Provide the (X, Y) coordinate of the cell's center where the given text is located.  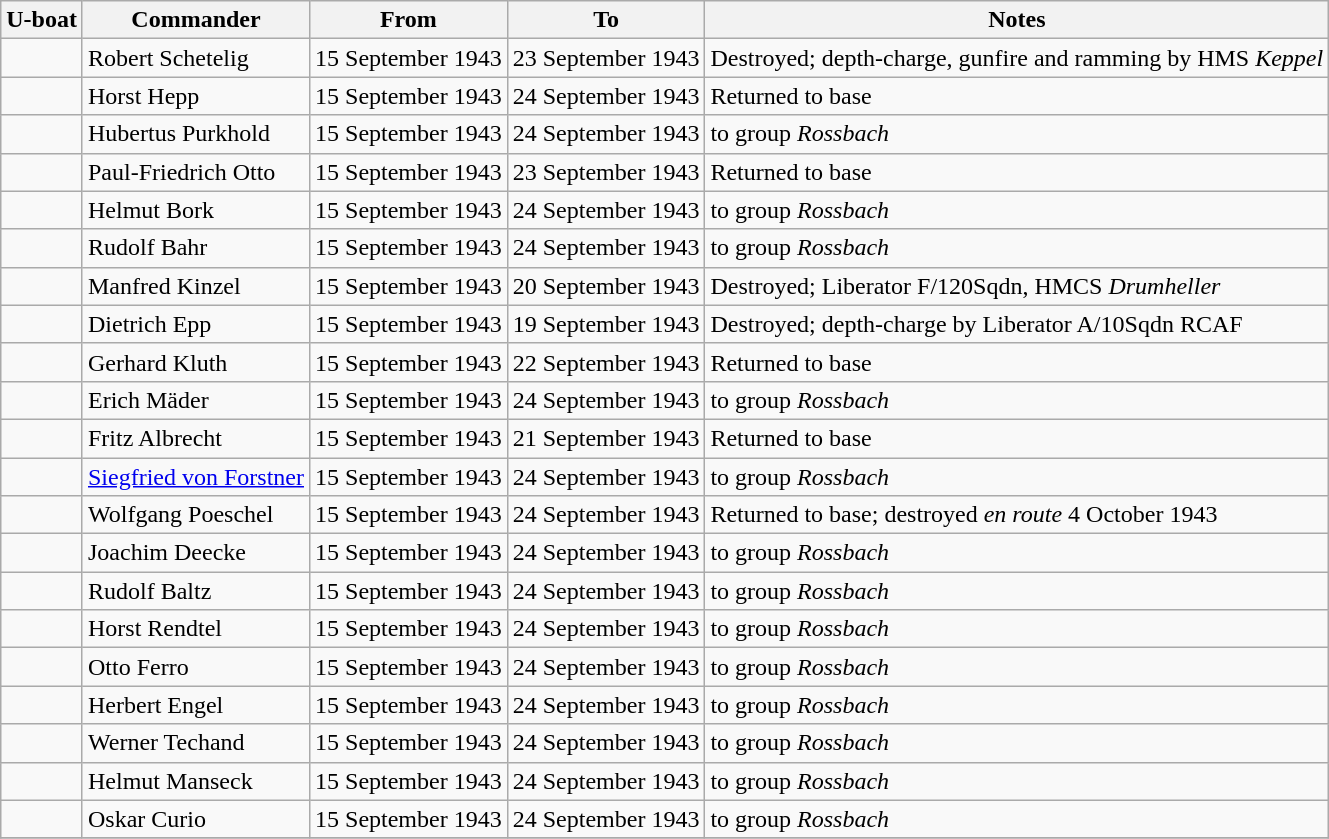
21 September 1943 (606, 438)
Fritz Albrecht (196, 438)
Oskar Curio (196, 819)
From (409, 20)
Rudolf Bahr (196, 248)
20 September 1943 (606, 286)
To (606, 20)
Horst Hepp (196, 96)
Destroyed; Liberator F/120Sqdn, HMCS Drumheller (1017, 286)
Notes (1017, 20)
Returned to base; destroyed en route 4 October 1943 (1017, 515)
Destroyed; depth-charge, gunfire and ramming by HMS Keppel (1017, 58)
Dietrich Epp (196, 324)
22 September 1943 (606, 362)
Wolfgang Poeschel (196, 515)
Robert Schetelig (196, 58)
Paul-Friedrich Otto (196, 172)
Hubertus Purkhold (196, 134)
Helmut Bork (196, 210)
U-boat (42, 20)
Commander (196, 20)
Destroyed; depth-charge by Liberator A/10Sqdn RCAF (1017, 324)
Manfred Kinzel (196, 286)
Erich Mäder (196, 400)
Herbert Engel (196, 705)
Werner Techand (196, 743)
Horst Rendtel (196, 629)
19 September 1943 (606, 324)
Helmut Manseck (196, 781)
Joachim Deecke (196, 553)
Gerhard Kluth (196, 362)
Siegfried von Forstner (196, 477)
Otto Ferro (196, 667)
Rudolf Baltz (196, 591)
